From the cell containing the given text, extract its center point as [x, y] coordinate. 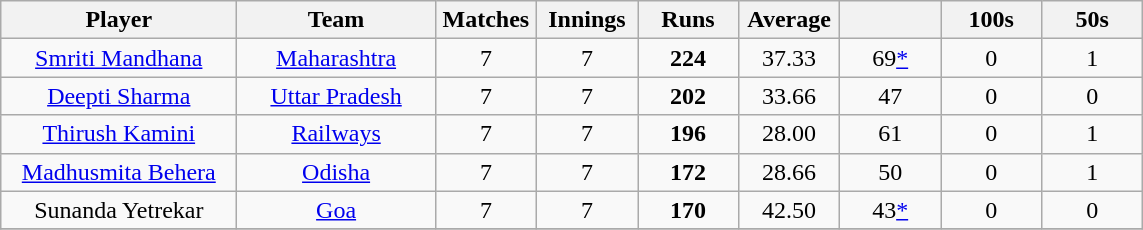
170 [688, 210]
Railways [336, 134]
Goa [336, 210]
Team [336, 20]
Thirush Kamini [119, 134]
Smriti Mandhana [119, 58]
202 [688, 96]
Odisha [336, 172]
50 [890, 172]
100s [992, 20]
61 [890, 134]
69* [890, 58]
43* [890, 210]
37.33 [790, 58]
172 [688, 172]
28.66 [790, 172]
Sunanda Yetrekar [119, 210]
Matches [486, 20]
33.66 [790, 96]
28.00 [790, 134]
224 [688, 58]
Madhusmita Behera [119, 172]
Deepti Sharma [119, 96]
Maharashtra [336, 58]
42.50 [790, 210]
Uttar Pradesh [336, 96]
Player [119, 20]
50s [1092, 20]
Runs [688, 20]
47 [890, 96]
Average [790, 20]
196 [688, 134]
Innings [586, 20]
